Output the (x, y) coordinate of the center of the cell containing the given text.  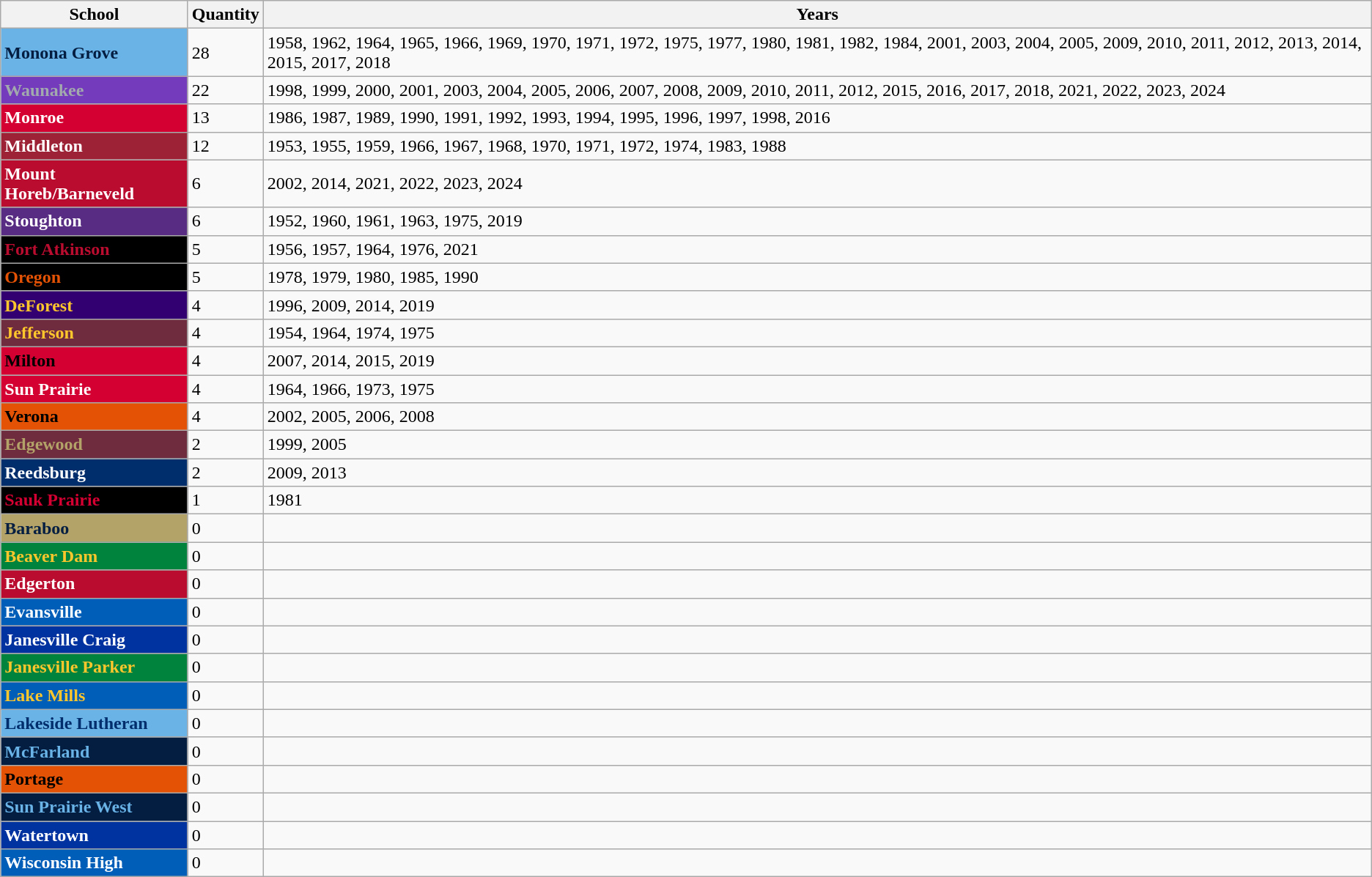
Watertown (94, 835)
1954, 1964, 1974, 1975 (817, 333)
1986, 1987, 1989, 1990, 1991, 1992, 1993, 1994, 1995, 1996, 1997, 1998, 2016 (817, 118)
School (94, 15)
Middleton (94, 146)
1 (226, 500)
22 (226, 90)
Janesville Craig (94, 640)
1956, 1957, 1964, 1976, 2021 (817, 249)
Wisconsin High (94, 863)
1981 (817, 500)
Fort Atkinson (94, 249)
DeForest (94, 305)
Jefferson (94, 333)
1996, 2009, 2014, 2019 (817, 305)
1998, 1999, 2000, 2001, 2003, 2004, 2005, 2006, 2007, 2008, 2009, 2010, 2011, 2012, 2015, 2016, 2017, 2018, 2021, 2022, 2023, 2024 (817, 90)
Baraboo (94, 528)
1999, 2005 (817, 445)
Beaver Dam (94, 556)
Sun Prairie (94, 389)
Evansville (94, 612)
2007, 2014, 2015, 2019 (817, 360)
Stoughton (94, 221)
Lake Mills (94, 695)
Portage (94, 779)
2002, 2014, 2021, 2022, 2023, 2024 (817, 183)
Waunakee (94, 90)
Sauk Prairie (94, 500)
Reedsburg (94, 473)
Quantity (226, 15)
Verona (94, 417)
McFarland (94, 751)
12 (226, 146)
2009, 2013 (817, 473)
Oregon (94, 277)
Janesville Parker (94, 667)
28 (226, 53)
Years (817, 15)
1978, 1979, 1980, 1985, 1990 (817, 277)
Edgewood (94, 445)
1964, 1966, 1973, 1975 (817, 389)
Monona Grove (94, 53)
Monroe (94, 118)
13 (226, 118)
Edgerton (94, 584)
1952, 1960, 1961, 1963, 1975, 2019 (817, 221)
Lakeside Lutheran (94, 723)
1953, 1955, 1959, 1966, 1967, 1968, 1970, 1971, 1972, 1974, 1983, 1988 (817, 146)
Milton (94, 360)
Sun Prairie West (94, 807)
2002, 2005, 2006, 2008 (817, 417)
Mount Horeb/Barneveld (94, 183)
